Search for the cell housing the specified text and yield its (x, y) center coordinate. 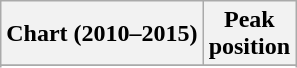
Chart (2010–2015) (102, 34)
Peakposition (249, 34)
